Detect which cell encompasses the target text, then output its (x, y) center coordinate. 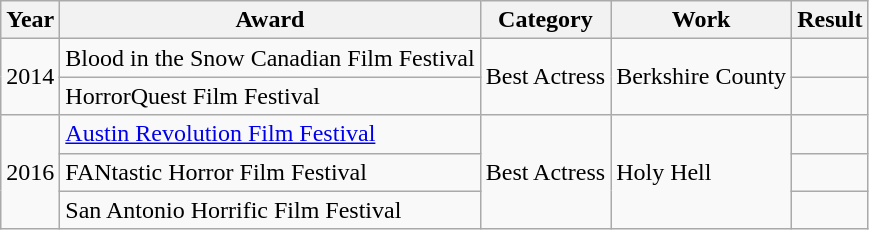
FANtastic Horror Film Festival (270, 172)
Category (545, 20)
HorrorQuest Film Festival (270, 96)
Berkshire County (702, 77)
Work (702, 20)
2014 (30, 77)
2016 (30, 172)
Year (30, 20)
Blood in the Snow Canadian Film Festival (270, 58)
Holy Hell (702, 172)
Austin Revolution Film Festival (270, 134)
Result (830, 20)
Award (270, 20)
San Antonio Horrific Film Festival (270, 210)
